Determine the (X, Y) coordinate at the center of the cell enclosing the given text.  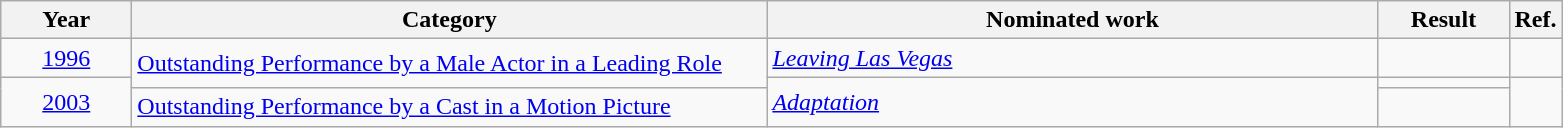
Outstanding Performance by a Cast in a Motion Picture (450, 107)
2003 (66, 102)
Outstanding Performance by a Male Actor in a Leading Role (450, 64)
Year (66, 20)
Nominated work (1072, 20)
1996 (66, 58)
Ref. (1536, 20)
Result (1444, 20)
Adaptation (1072, 102)
Category (450, 20)
Leaving Las Vegas (1072, 58)
